Search for the cell housing the specified text and yield its [X, Y] center coordinate. 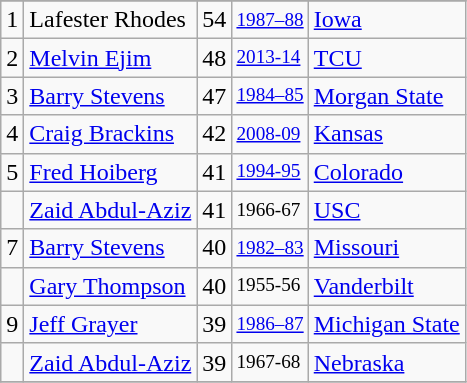
7 [12, 248]
USC [386, 210]
4 [12, 134]
9 [12, 324]
Missouri [386, 248]
47 [214, 96]
2 [12, 58]
3 [12, 96]
Fred Hoiberg [110, 172]
1966-67 [270, 210]
Gary Thompson [110, 286]
1982–83 [270, 248]
1984–85 [270, 96]
1987–88 [270, 20]
Colorado [386, 172]
Craig Brackins [110, 134]
1986–87 [270, 324]
1994-95 [270, 172]
2008-09 [270, 134]
1967-68 [270, 362]
48 [214, 58]
54 [214, 20]
Iowa [386, 20]
2013-14 [270, 58]
42 [214, 134]
Lafester Rhodes [110, 20]
Vanderbilt [386, 286]
Nebraska [386, 362]
Melvin Ejim [110, 58]
Kansas [386, 134]
Morgan State [386, 96]
Michigan State [386, 324]
1 [12, 20]
Jeff Grayer [110, 324]
1955-56 [270, 286]
5 [12, 172]
TCU [386, 58]
